Detect which cell encompasses the target text, then output its [X, Y] center coordinate. 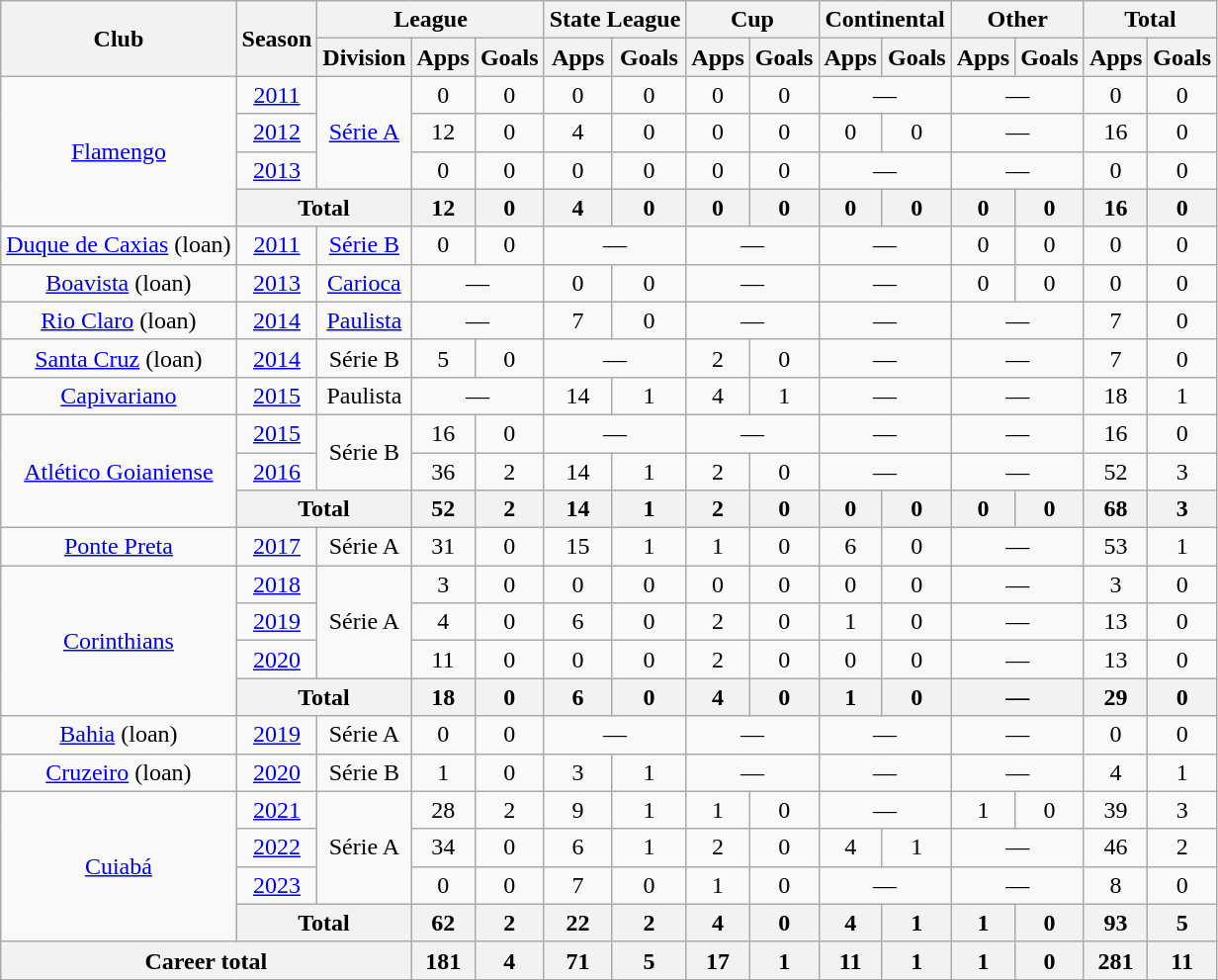
15 [577, 547]
Flamengo [119, 151]
Capivariano [119, 396]
8 [1115, 885]
2023 [277, 885]
Continental [885, 20]
Bahia (loan) [119, 735]
Atlético Goianiense [119, 471]
53 [1115, 547]
71 [577, 960]
Other [1017, 20]
9 [577, 810]
39 [1115, 810]
28 [443, 810]
2018 [277, 584]
62 [443, 923]
68 [1115, 509]
36 [443, 472]
281 [1115, 960]
Club [119, 39]
Rio Claro (loan) [119, 320]
Cup [752, 20]
Duque de Caxias (loan) [119, 245]
2022 [277, 847]
31 [443, 547]
22 [577, 923]
Santa Cruz (loan) [119, 358]
Season [277, 39]
Boavista (loan) [119, 283]
46 [1115, 847]
Ponte Preta [119, 547]
League [431, 20]
2016 [277, 472]
2012 [277, 133]
Division [364, 57]
Cruzeiro (loan) [119, 772]
Cuiabá [119, 866]
17 [718, 960]
34 [443, 847]
29 [1115, 697]
2021 [277, 810]
181 [443, 960]
Carioca [364, 283]
Career total [206, 960]
Corinthians [119, 641]
2017 [277, 547]
State League [615, 20]
93 [1115, 923]
